Detect which cell encompasses the target text, then output its [x, y] center coordinate. 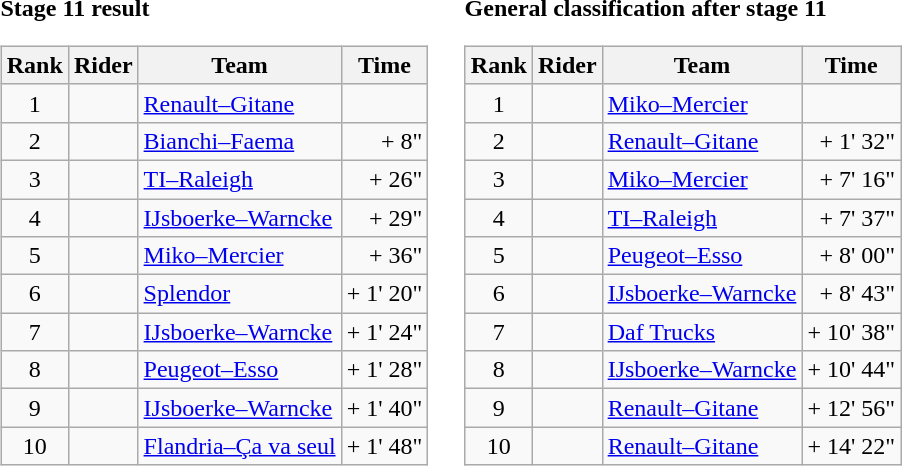
+ 7' 37" [852, 217]
+ 1' 20" [384, 294]
+ 14' 22" [852, 446]
Daf Trucks [702, 332]
+ 1' 48" [384, 446]
Flandria–Ça va seul [240, 446]
+ 8' 43" [852, 294]
+ 1' 32" [852, 141]
+ 36" [384, 256]
Splendor [240, 294]
+ 8" [384, 141]
+ 29" [384, 217]
+ 7' 16" [852, 179]
+ 10' 38" [852, 332]
+ 26" [384, 179]
+ 12' 56" [852, 408]
Bianchi–Faema [240, 141]
+ 8' 00" [852, 256]
+ 1' 24" [384, 332]
+ 1' 28" [384, 370]
+ 1' 40" [384, 408]
+ 10' 44" [852, 370]
